Scan for the cell matching the given text and deliver its [X, Y] coordinate at center. 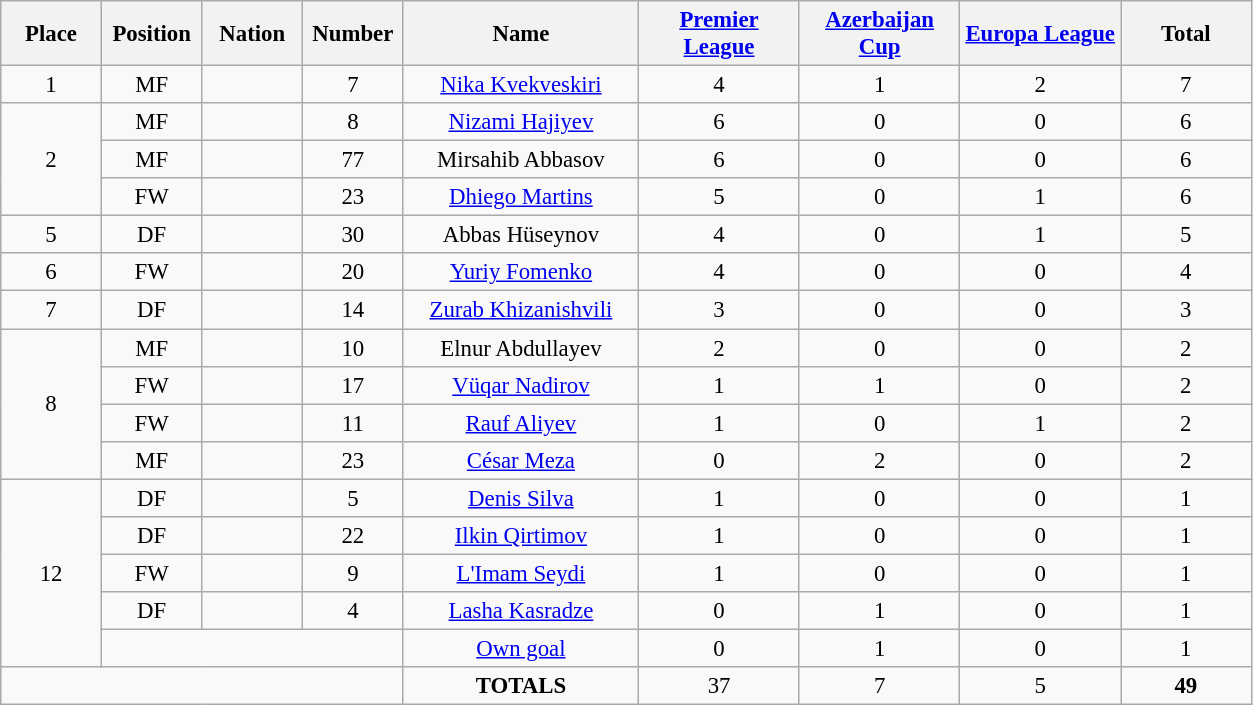
Premier League [720, 34]
Europa League [1040, 34]
10 [354, 348]
77 [354, 160]
Ilkin Qirtimov [521, 536]
Position [152, 34]
Dhiego Martins [521, 197]
Zurab Khizanishvili [521, 310]
Rauf Aliyev [521, 423]
14 [354, 310]
Vüqar Nadirov [521, 385]
9 [354, 573]
Mirsahib Abbasov [521, 160]
37 [720, 686]
17 [354, 385]
Denis Silva [521, 498]
22 [354, 536]
Nika Kvekveskiri [521, 85]
Lasha Kasradze [521, 611]
Place [52, 34]
Own goal [521, 648]
Abbas Hüseynov [521, 235]
12 [52, 573]
20 [354, 273]
Number [354, 34]
Yuriy Fomenko [521, 273]
Total [1186, 34]
Nation [252, 34]
TOTALS [521, 686]
César Meza [521, 460]
30 [354, 235]
Nizami Hajiyev [521, 122]
49 [1186, 686]
L'Imam Seydi [521, 573]
Elnur Abdullayev [521, 348]
11 [354, 423]
Azerbaijan Cup [880, 34]
Name [521, 34]
